Detect which cell encompasses the target text, then output its [x, y] center coordinate. 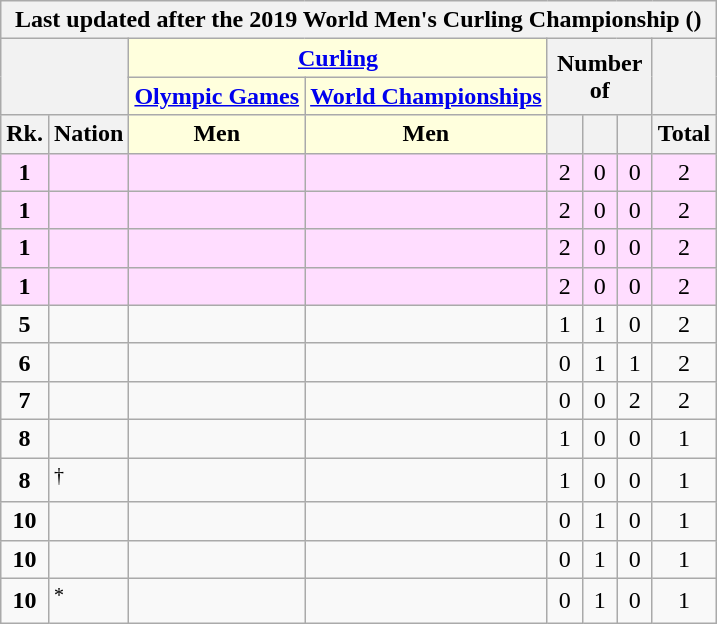
Last updated after the 2019 World Men's Curling Championship () [358, 20]
World Championships [426, 96]
5 [25, 324]
Olympic Games [217, 96]
6 [25, 362]
Nation [88, 134]
Number of [600, 77]
* [88, 600]
Total [684, 134]
Curling [338, 58]
Rk. [25, 134]
7 [25, 400]
† [88, 480]
